From the cell containing the given text, extract its center point as [x, y] coordinate. 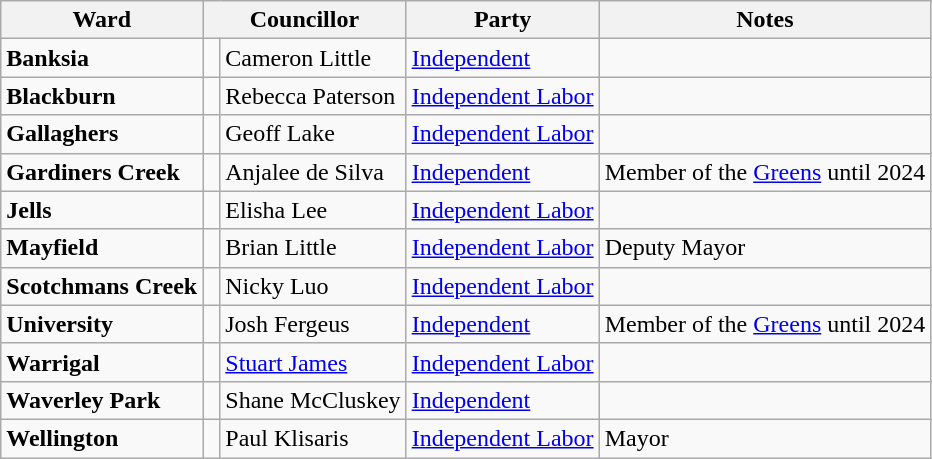
Anjalee de Silva [313, 172]
Blackburn [102, 96]
Elisha Lee [313, 210]
Gallaghers [102, 134]
Josh Fergeus [313, 324]
Ward [102, 20]
Deputy Mayor [765, 248]
Paul Klisaris [313, 438]
Wellington [102, 438]
Geoff Lake [313, 134]
Scotchmans Creek [102, 286]
Stuart James [313, 362]
Shane McCluskey [313, 400]
Party [502, 20]
Rebecca Paterson [313, 96]
University [102, 324]
Notes [765, 20]
Banksia [102, 58]
Brian Little [313, 248]
Cameron Little [313, 58]
Mayfield [102, 248]
Jells [102, 210]
Councillor [304, 20]
Waverley Park [102, 400]
Warrigal [102, 362]
Nicky Luo [313, 286]
Mayor [765, 438]
Gardiners Creek [102, 172]
